Search for the cell housing the specified text and yield its [X, Y] center coordinate. 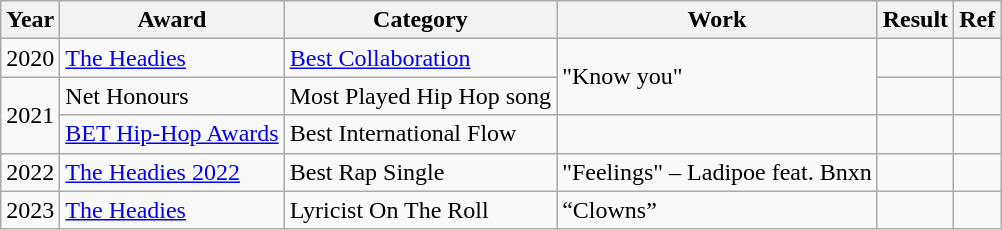
BET Hip-Hop Awards [172, 134]
Best International Flow [420, 134]
Best Collaboration [420, 58]
2023 [30, 210]
"Know you" [718, 77]
2020 [30, 58]
The Headies 2022 [172, 172]
Year [30, 20]
2021 [30, 115]
Ref [978, 20]
Result [915, 20]
“Clowns” [718, 210]
Net Honours [172, 96]
Lyricist On The Roll [420, 210]
Most Played Hip Hop song [420, 96]
"Feelings" – Ladipoe feat. Bnxn [718, 172]
2022 [30, 172]
Best Rap Single [420, 172]
Work [718, 20]
Award [172, 20]
Category [420, 20]
